Determine the [x, y] coordinate at the center of the cell enclosing the given text.  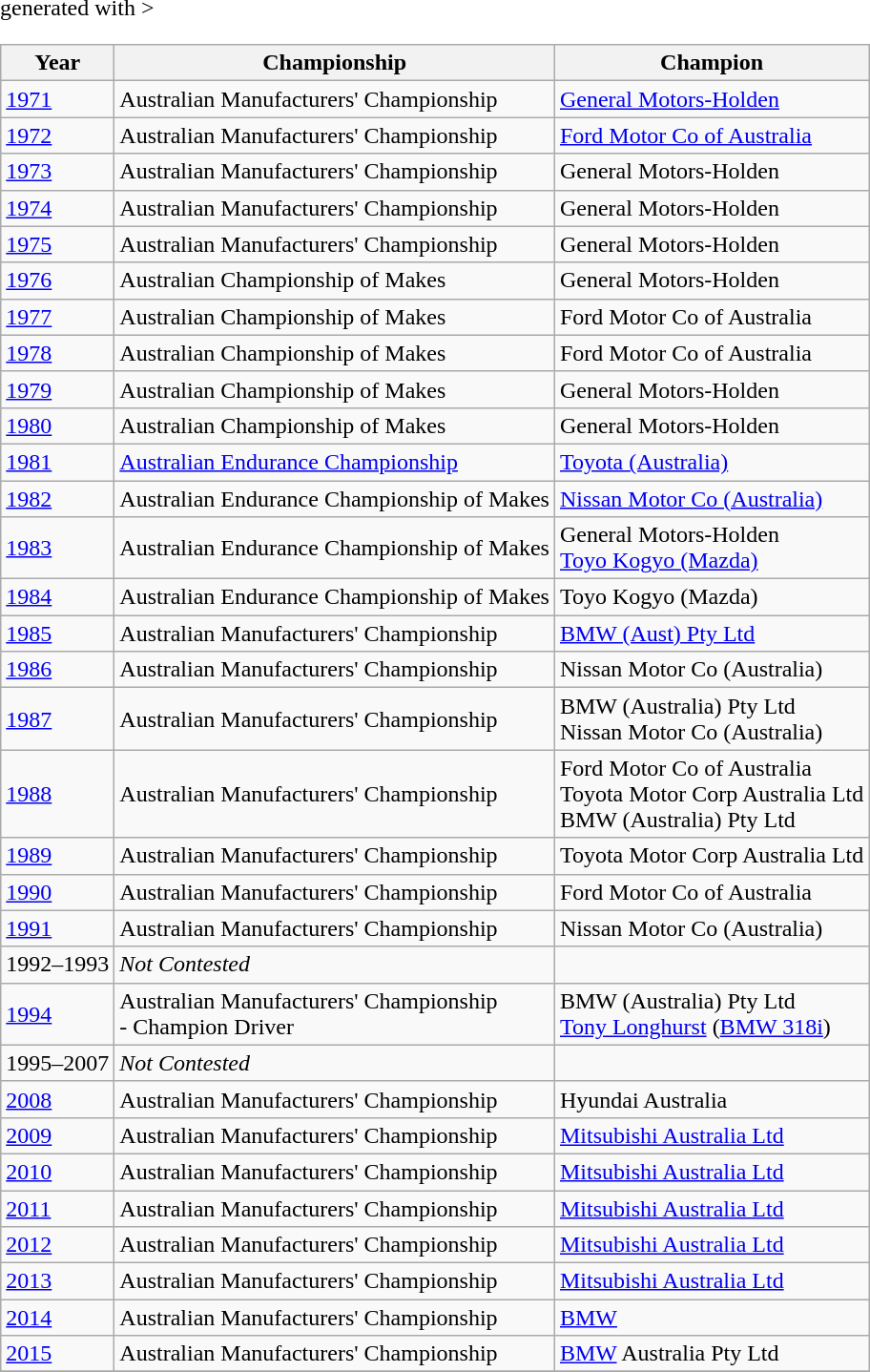
1977 [57, 317]
2013 [57, 1281]
Toyota Motor Corp Australia Ltd [712, 856]
1991 [57, 928]
1974 [57, 208]
Toyota (Australia) [712, 462]
1988 [57, 794]
Ford Motor Co of AustraliaToyota Motor Corp Australia LtdBMW (Australia) Pty Ltd [712, 794]
1990 [57, 892]
BMW (Aust) Pty Ltd [712, 634]
1979 [57, 389]
1980 [57, 426]
2012 [57, 1245]
2014 [57, 1318]
1989 [57, 856]
General Motors-HoldenToyo Kogyo (Mazda) [712, 548]
1982 [57, 499]
BMW Australia Pty Ltd [712, 1354]
1972 [57, 135]
Toyo Kogyo (Mazda) [712, 597]
BMW [712, 1318]
1995–2007 [57, 1063]
1994 [57, 1013]
BMW (Australia) Pty Ltd Tony Longhurst (BMW 318i) [712, 1013]
1987 [57, 719]
2010 [57, 1172]
Championship [335, 63]
1975 [57, 244]
2015 [57, 1354]
Australian Endurance Championship [335, 462]
2008 [57, 1099]
1985 [57, 634]
1976 [57, 281]
BMW (Australia) Pty LtdNissan Motor Co (Australia) [712, 719]
Hyundai Australia [712, 1099]
Champion [712, 63]
Australian Manufacturers' Championship - Champion Driver [335, 1013]
1984 [57, 597]
Year [57, 63]
2011 [57, 1209]
1978 [57, 353]
1971 [57, 99]
1992–1993 [57, 965]
1973 [57, 172]
2009 [57, 1135]
1981 [57, 462]
1983 [57, 548]
1986 [57, 670]
